Return the (x, y) coordinate for the center point of the cell that contains the specified text.  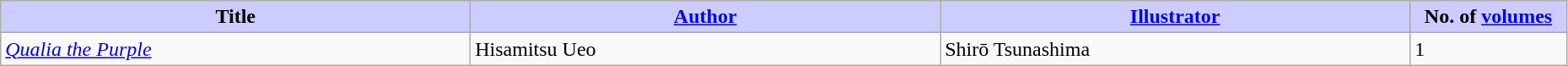
Shirō Tsunashima (1176, 49)
Hisamitsu Ueo (705, 49)
Author (705, 17)
Title (236, 17)
Qualia the Purple (236, 49)
1 (1489, 49)
No. of volumes (1489, 17)
Illustrator (1176, 17)
